Provide the [X, Y] coordinate of the cell's center where the given text is located.  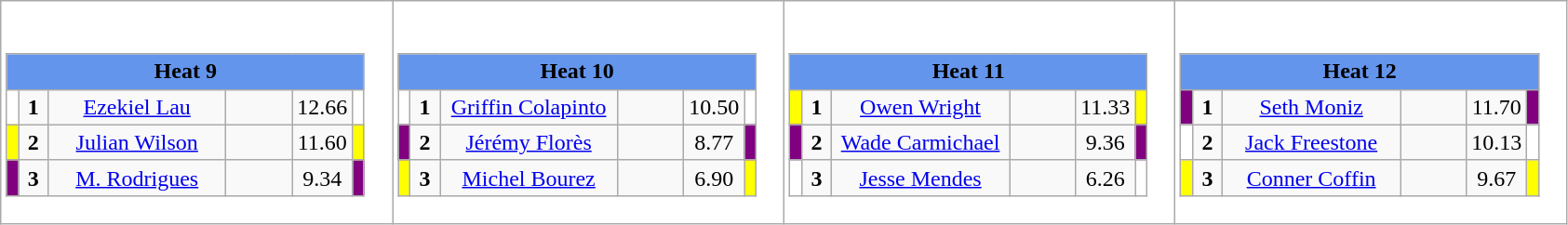
9.34 [322, 178]
Heat 10 [577, 72]
Jesse Mendes [921, 178]
Heat 9 1 Ezekiel Lau 12.66 2 Julian Wilson 11.60 3 M. Rodrigues 9.34 [197, 112]
Ezekiel Lau [138, 107]
8.77 [715, 142]
12.66 [322, 107]
10.13 [1496, 142]
11.70 [1496, 107]
Heat 9 [185, 72]
Heat 12 1 Seth Moniz 11.70 2 Jack Freestone 10.13 3 Conner Coffin 9.67 [1372, 112]
Owen Wright [921, 107]
Jérémy Florès [529, 142]
Heat 11 1 Owen Wright 11.33 2 Wade Carmichael 9.36 3 Jesse Mendes 6.26 [980, 112]
Jack Freestone [1312, 142]
Wade Carmichael [921, 142]
Heat 10 1 Griffin Colapinto 10.50 2 Jérémy Florès 8.77 3 Michel Bourez 6.90 [588, 112]
Heat 11 [968, 72]
11.60 [322, 142]
9.67 [1496, 178]
Seth Moniz [1312, 107]
Heat 12 [1360, 72]
Michel Bourez [529, 178]
6.90 [715, 178]
11.33 [1106, 107]
10.50 [715, 107]
Conner Coffin [1312, 178]
6.26 [1106, 178]
M. Rodrigues [138, 178]
9.36 [1106, 142]
Julian Wilson [138, 142]
Griffin Colapinto [529, 107]
